For the text-containing cell, return its midpoint in [x, y] coordinate format. 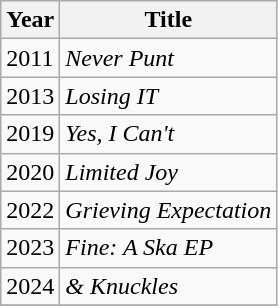
2020 [30, 172]
2022 [30, 210]
Limited Joy [168, 172]
Title [168, 20]
2024 [30, 286]
Yes, I Can't [168, 134]
2023 [30, 248]
Fine: A Ska EP [168, 248]
2019 [30, 134]
2011 [30, 58]
Grieving Expectation [168, 210]
Year [30, 20]
& Knuckles [168, 286]
Losing IT [168, 96]
2013 [30, 96]
Never Punt [168, 58]
